Return (x, y) of the center of cell containing provided text 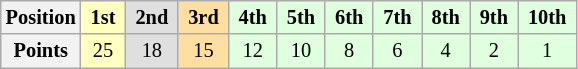
8 (349, 51)
18 (152, 51)
4 (446, 51)
12 (253, 51)
1 (547, 51)
Position (41, 17)
10th (547, 17)
3rd (203, 17)
6th (349, 17)
8th (446, 17)
4th (253, 17)
6 (397, 51)
2nd (152, 17)
10 (301, 51)
15 (203, 51)
Points (41, 51)
7th (397, 17)
9th (494, 17)
25 (104, 51)
5th (301, 17)
2 (494, 51)
1st (104, 17)
